Pinpoint the cell where the given text exists, returning its (x, y) midpoint coordinate. 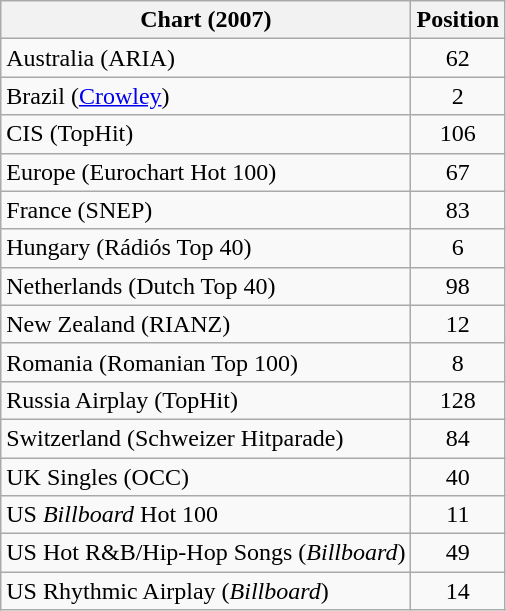
Brazil (Crowley) (206, 96)
14 (458, 591)
Chart (2007) (206, 20)
8 (458, 362)
US Hot R&B/Hip-Hop Songs (Billboard) (206, 553)
12 (458, 324)
Switzerland (Schweizer Hitparade) (206, 438)
New Zealand (RIANZ) (206, 324)
Australia (ARIA) (206, 58)
Russia Airplay (TopHit) (206, 400)
US Billboard Hot 100 (206, 515)
84 (458, 438)
67 (458, 172)
Hungary (Rádiós Top 40) (206, 248)
US Rhythmic Airplay (Billboard) (206, 591)
83 (458, 210)
49 (458, 553)
2 (458, 96)
UK Singles (OCC) (206, 477)
11 (458, 515)
98 (458, 286)
Europe (Eurochart Hot 100) (206, 172)
Netherlands (Dutch Top 40) (206, 286)
40 (458, 477)
Romania (Romanian Top 100) (206, 362)
France (SNEP) (206, 210)
62 (458, 58)
6 (458, 248)
Position (458, 20)
CIS (TopHit) (206, 134)
128 (458, 400)
106 (458, 134)
